Find where the given text appears and provide that cell's center as [x, y] coordinate. 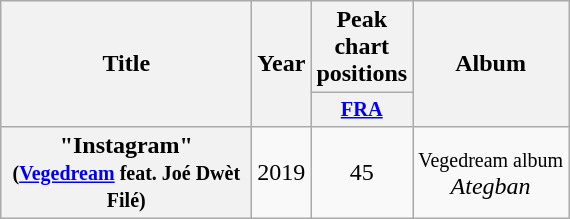
Vegedream albumAtegban [491, 172]
Title [126, 64]
FRA [362, 110]
45 [362, 172]
2019 [282, 172]
Year [282, 64]
Peak chart positions [362, 47]
"Instagram"(Vegedream feat. Joé Dwèt Filé) [126, 172]
Album [491, 64]
